Capture the cell that displays the provided text and extract its (X, Y) central coordinate. 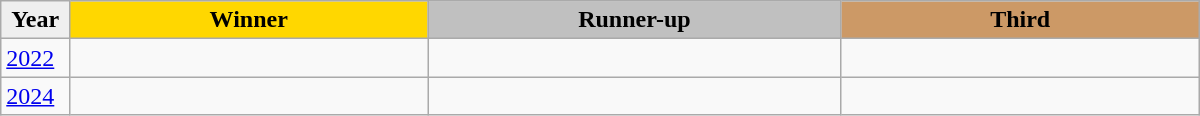
Runner-up (634, 20)
Third (1020, 20)
2024 (36, 96)
Year (36, 20)
Winner (249, 20)
2022 (36, 58)
